Identify which cell holds the provided text, then report its (X, Y) central coordinate. 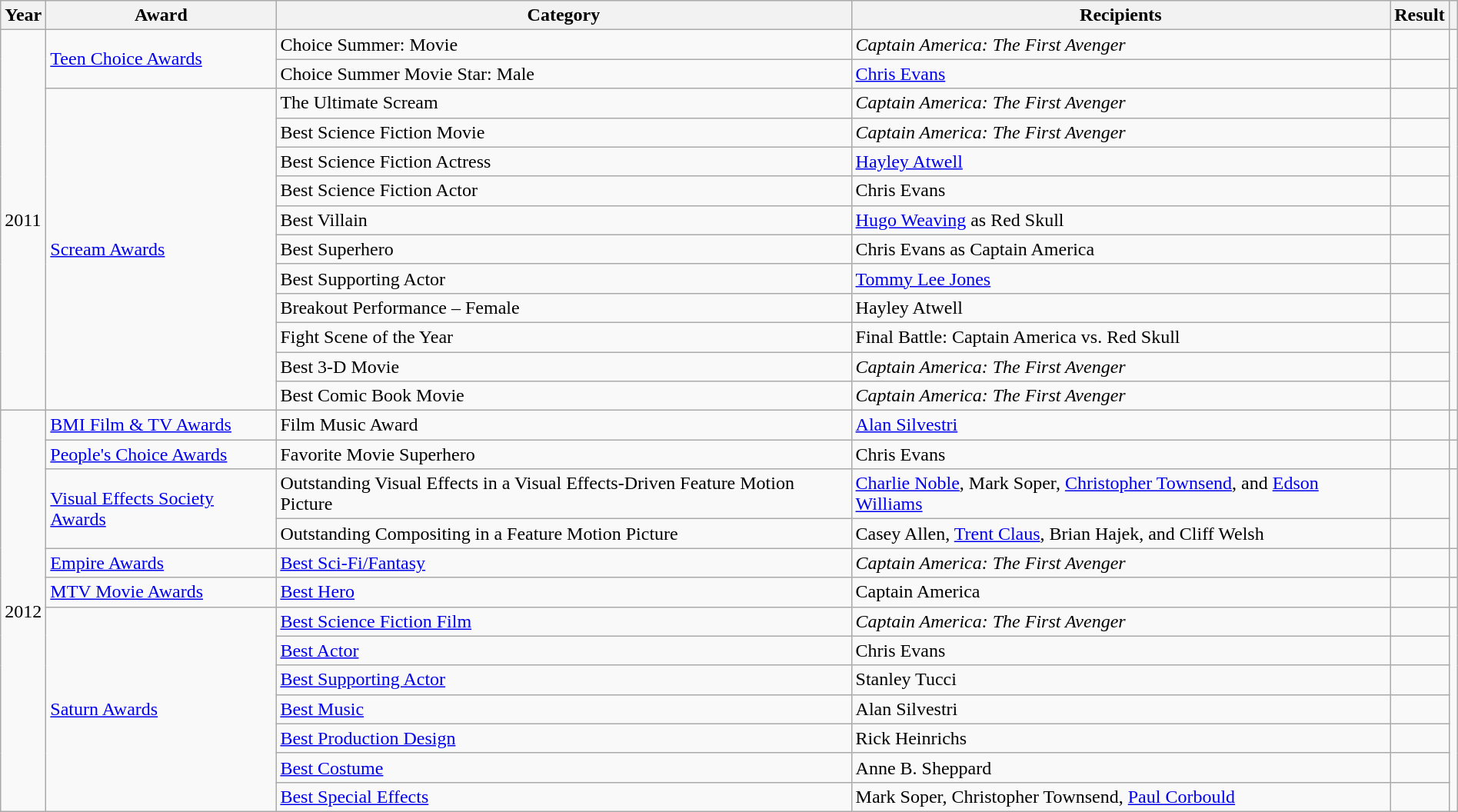
Best 3-D Movie (564, 367)
Best Science Fiction Movie (564, 132)
Empire Awards (161, 563)
Best Comic Book Movie (564, 396)
Best Science Fiction Actor (564, 191)
Year (23, 15)
Anne B. Sheppard (1121, 767)
Casey Allen, Trent Claus, Brian Hajek, and Cliff Welsh (1121, 534)
Best Production Design (564, 738)
Charlie Noble, Mark Soper, Christopher Townsend, and Edson Williams (1121, 494)
Final Battle: Captain America vs. Red Skull (1121, 337)
Scream Awards (161, 249)
People's Choice Awards (161, 454)
Award (161, 15)
Hugo Weaving as Red Skull (1121, 220)
Best Music (564, 709)
Stanley Tucci (1121, 680)
Fight Scene of the Year (564, 337)
Best Special Effects (564, 797)
Film Music Award (564, 425)
Breakout Performance – Female (564, 308)
2012 (23, 611)
Choice Summer Movie Star: Male (564, 74)
Captain America (1121, 592)
Best Villain (564, 220)
Saturn Awards (161, 709)
The Ultimate Scream (564, 103)
Favorite Movie Superhero (564, 454)
Tommy Lee Jones (1121, 278)
Best Science Fiction Actress (564, 161)
Outstanding Compositing in a Feature Motion Picture (564, 534)
BMI Film & TV Awards (161, 425)
MTV Movie Awards (161, 592)
Mark Soper, Christopher Townsend, Paul Corbould (1121, 797)
Best Sci-Fi/Fantasy (564, 563)
Rick Heinrichs (1121, 738)
Category (564, 15)
Best Superhero (564, 249)
2011 (23, 220)
Choice Summer: Movie (564, 45)
Outstanding Visual Effects in a Visual Effects-Driven Feature Motion Picture (564, 494)
Best Actor (564, 651)
Best Hero (564, 592)
Result (1420, 15)
Chris Evans as Captain America (1121, 249)
Teen Choice Awards (161, 59)
Visual Effects Society Awards (161, 509)
Best Costume (564, 767)
Best Science Fiction Film (564, 621)
Recipients (1121, 15)
